Return (X, Y) of the center of cell containing provided text 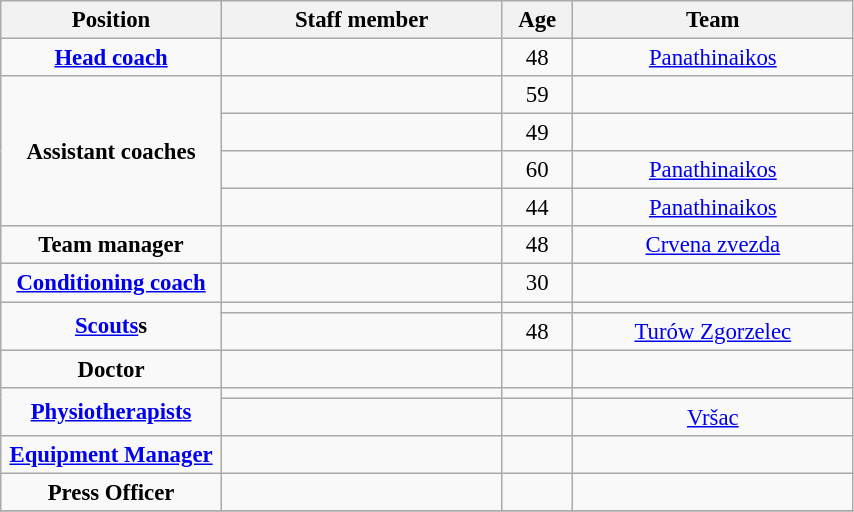
Equipment Manager (112, 455)
Crvena zvezda (714, 245)
Press Officer (112, 492)
Physiotherapists (112, 411)
Position (112, 20)
Age (538, 20)
Turów Zgorzelec (714, 331)
Scoutss (112, 326)
59 (538, 95)
44 (538, 208)
Head coach (112, 58)
Team manager (112, 245)
60 (538, 170)
49 (538, 133)
Vršac (714, 417)
Staff member (362, 20)
Assistant coaches (112, 151)
Conditioning coach (112, 283)
Team (714, 20)
30 (538, 283)
Doctor (112, 369)
